Output the (X, Y) coordinate of the center of the cell containing the given text.  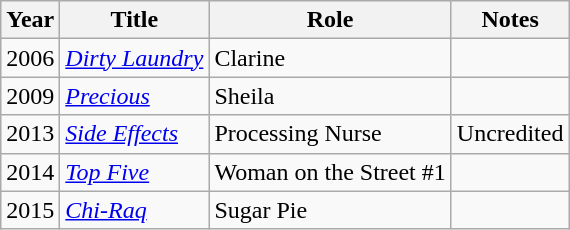
2013 (30, 134)
Role (330, 20)
Woman on the Street #1 (330, 172)
Notes (510, 20)
2006 (30, 58)
Top Five (134, 172)
Year (30, 20)
Clarine (330, 58)
Processing Nurse (330, 134)
Sugar Pie (330, 210)
Uncredited (510, 134)
2014 (30, 172)
Chi-Raq (134, 210)
Title (134, 20)
Dirty Laundry (134, 58)
Sheila (330, 96)
Precious (134, 96)
2015 (30, 210)
2009 (30, 96)
Side Effects (134, 134)
